Return the (X, Y) coordinate for the center point of the cell that contains the specified text.  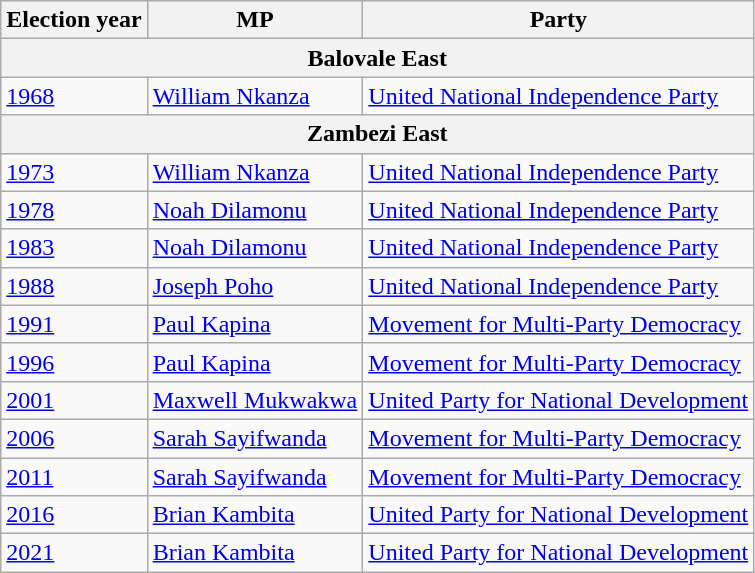
Balovale East (378, 58)
Joseph Poho (255, 286)
1983 (74, 248)
1988 (74, 286)
2001 (74, 400)
Maxwell Mukwakwa (255, 400)
Zambezi East (378, 134)
1996 (74, 362)
Party (558, 20)
1973 (74, 172)
MP (255, 20)
1978 (74, 210)
2006 (74, 438)
Election year (74, 20)
1968 (74, 96)
2021 (74, 553)
2016 (74, 515)
1991 (74, 324)
2011 (74, 477)
